Pinpoint the cell where the given text exists, returning its [x, y] midpoint coordinate. 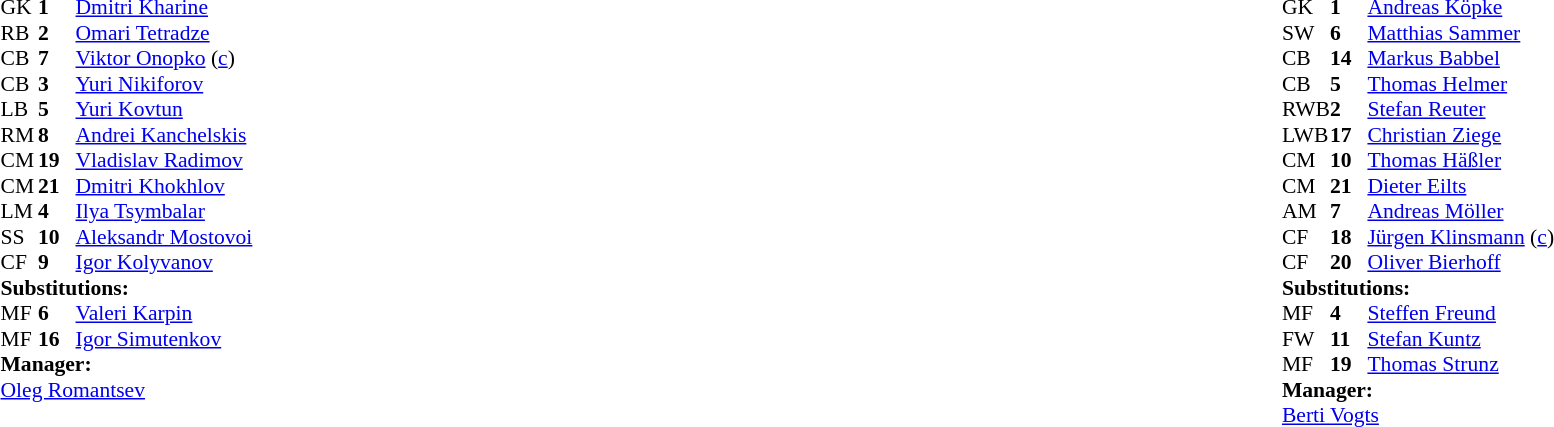
Markus Babbel [1460, 59]
Valeri Karpin [164, 313]
Jürgen Klinsmann (c) [1460, 237]
16 [57, 339]
RB [19, 33]
RWB [1306, 109]
Yuri Kovtun [164, 109]
LB [19, 109]
Stefan Reuter [1460, 109]
Igor Kolyvanov [164, 263]
Thomas Strunz [1460, 365]
18 [1349, 237]
Ilya Tsymbalar [164, 211]
LWB [1306, 135]
Christian Ziege [1460, 135]
Steffen Freund [1460, 313]
11 [1349, 339]
9 [57, 263]
Oliver Bierhoff [1460, 263]
LM [19, 211]
Thomas Häßler [1460, 161]
SS [19, 237]
8 [57, 135]
Andreas Möller [1460, 211]
Igor Simutenkov [164, 339]
Omari Tetradze [164, 33]
Matthias Sammer [1460, 33]
Thomas Helmer [1460, 84]
Yuri Nikiforov [164, 84]
17 [1349, 135]
AM [1306, 211]
20 [1349, 263]
SW [1306, 33]
14 [1349, 59]
3 [57, 84]
Aleksandr Mostovoi [164, 237]
Dmitri Khokhlov [164, 186]
FW [1306, 339]
Stefan Kuntz [1460, 339]
Oleg Romantsev [126, 390]
Andrei Kanchelskis [164, 135]
Vladislav Radimov [164, 161]
RM [19, 135]
Viktor Onopko (c) [164, 59]
Dieter Eilts [1460, 186]
